Capture the cell that displays the provided text and extract its [X, Y] central coordinate. 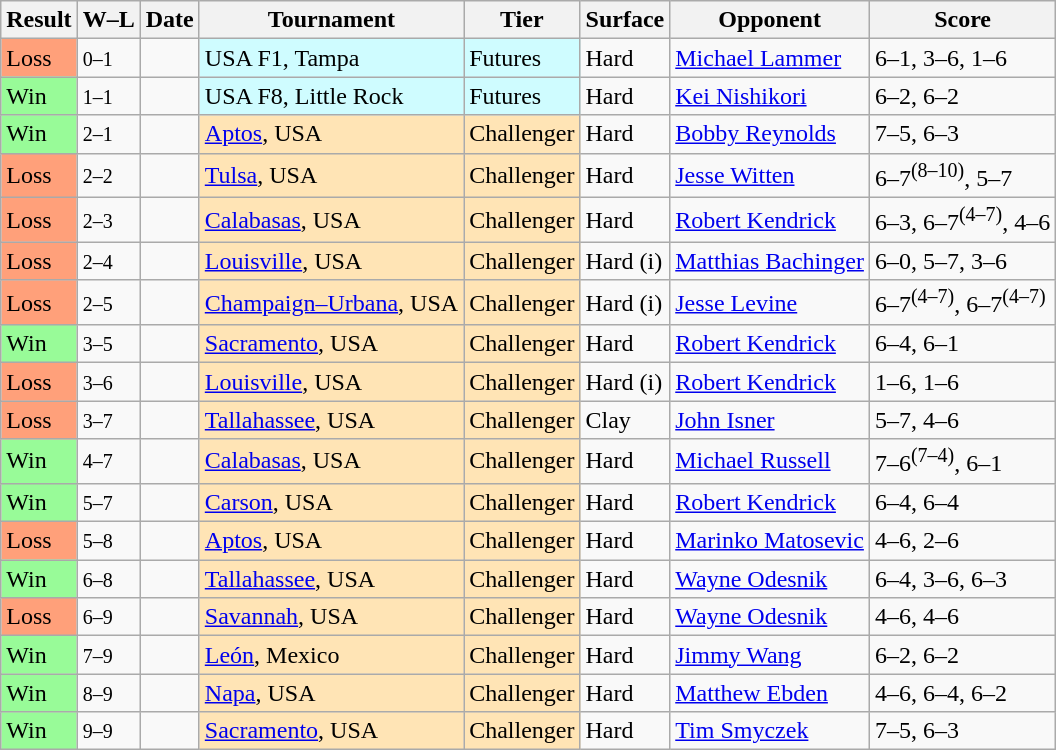
6–8 [108, 579]
6–7(8–10), 5–7 [962, 176]
USA F1, Tampa [331, 58]
6–4, 6–1 [962, 344]
Tim Smyczek [770, 731]
4–7 [108, 462]
Surface [625, 20]
Michael Russell [770, 462]
Napa, USA [331, 693]
2–3 [108, 220]
Opponent [770, 20]
6–4, 6–4 [962, 502]
Date [170, 20]
4–6, 2–6 [962, 541]
Matthew Ebden [770, 693]
Tulsa, USA [331, 176]
1–6, 1–6 [962, 382]
6–9 [108, 617]
USA F8, Little Rock [331, 96]
6–4, 3–6, 6–3 [962, 579]
2–5 [108, 302]
Clay [625, 420]
5–7 [108, 502]
2–4 [108, 261]
6–1, 3–6, 1–6 [962, 58]
W–L [108, 20]
0–1 [108, 58]
Kei Nishikori [770, 96]
Michael Lammer [770, 58]
5–7, 4–6 [962, 420]
Jesse Witten [770, 176]
Result [39, 20]
7–6(7–4), 6–1 [962, 462]
León, Mexico [331, 655]
4–6, 4–6 [962, 617]
1–1 [108, 96]
Matthias Bachinger [770, 261]
2–2 [108, 176]
9–9 [108, 731]
2–1 [108, 134]
Bobby Reynolds [770, 134]
5–8 [108, 541]
Score [962, 20]
Jesse Levine [770, 302]
Marinko Matosevic [770, 541]
6–3, 6–7(4–7), 4–6 [962, 220]
6–0, 5–7, 3–6 [962, 261]
3–7 [108, 420]
Carson, USA [331, 502]
6–7(4–7), 6–7(4–7) [962, 302]
8–9 [108, 693]
Tier [522, 20]
3–6 [108, 382]
Savannah, USA [331, 617]
John Isner [770, 420]
7–9 [108, 655]
Champaign–Urbana, USA [331, 302]
3–5 [108, 344]
4–6, 6–4, 6–2 [962, 693]
Jimmy Wang [770, 655]
Tournament [331, 20]
